Locate the cell with the specified text and output its (X, Y) center coordinate. 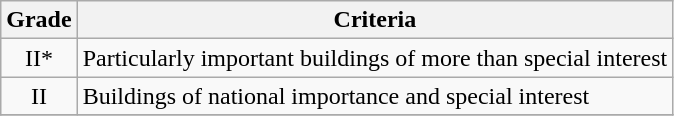
Buildings of national importance and special interest (375, 96)
Criteria (375, 20)
II (39, 96)
Particularly important buildings of more than special interest (375, 58)
II* (39, 58)
Grade (39, 20)
